Scan for the cell matching the given text and deliver its [x, y] coordinate at center. 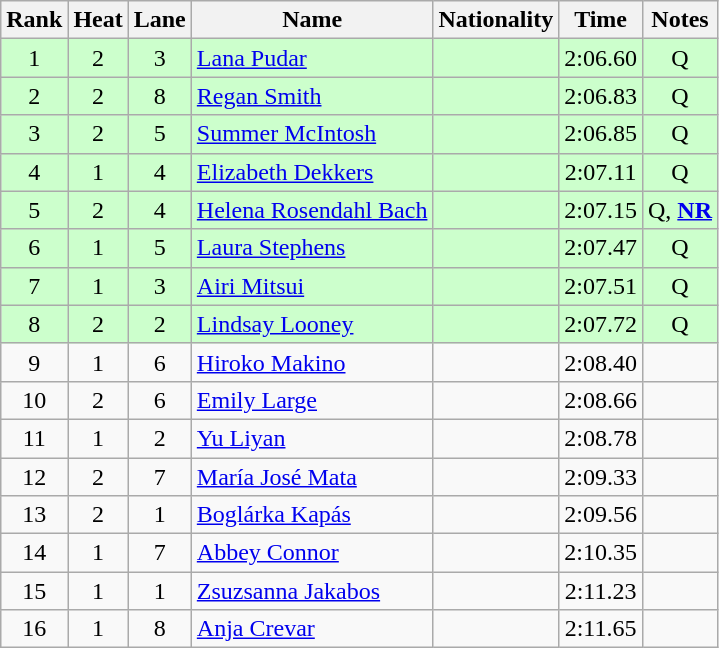
2:08.66 [601, 400]
Rank [34, 20]
Laura Stephens [312, 248]
Boglárka Kapás [312, 515]
Regan Smith [312, 96]
2:06.85 [601, 134]
Name [312, 20]
2:10.35 [601, 553]
Time [601, 20]
Lane [160, 20]
2:09.56 [601, 515]
16 [34, 629]
2:08.78 [601, 438]
Airi Mitsui [312, 286]
Nationality [496, 20]
2:09.33 [601, 477]
Zsuzsanna Jakabos [312, 591]
2:07.15 [601, 210]
2:06.83 [601, 96]
Summer McIntosh [312, 134]
10 [34, 400]
15 [34, 591]
Helena Rosendahl Bach [312, 210]
Anja Crevar [312, 629]
Q, NR [680, 210]
2:08.40 [601, 362]
2:07.11 [601, 172]
11 [34, 438]
Yu Liyan [312, 438]
Heat [98, 20]
2:07.47 [601, 248]
14 [34, 553]
María José Mata [312, 477]
12 [34, 477]
Lana Pudar [312, 58]
Emily Large [312, 400]
2:11.65 [601, 629]
Abbey Connor [312, 553]
Notes [680, 20]
13 [34, 515]
Hiroko Makino [312, 362]
2:07.51 [601, 286]
2:11.23 [601, 591]
9 [34, 362]
2:07.72 [601, 324]
Lindsay Looney [312, 324]
Elizabeth Dekkers [312, 172]
2:06.60 [601, 58]
